Find where the given text appears and provide that cell's center as [X, Y] coordinate. 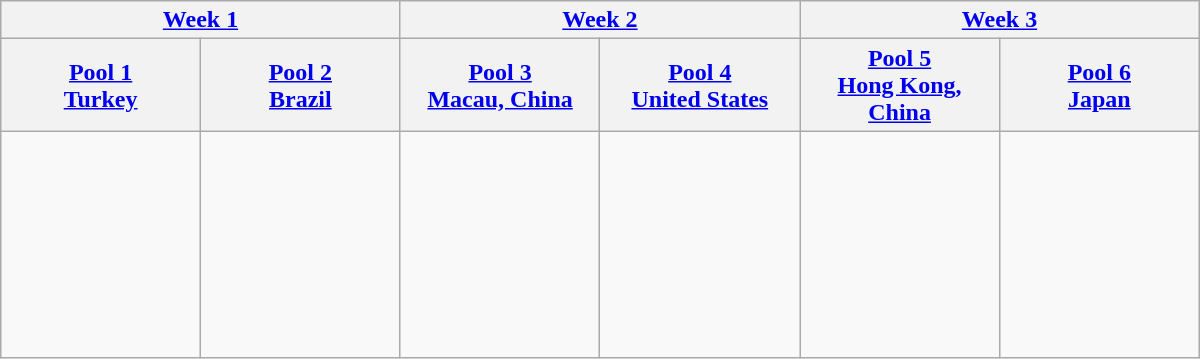
Week 3 [1000, 20]
Pool 6Japan [1099, 85]
Week 1 [200, 20]
Pool 2Brazil [300, 85]
Pool 1Turkey [101, 85]
Week 2 [600, 20]
Pool 5Hong Kong, China [900, 85]
Pool 4United States [700, 85]
Pool 3Macau, China [500, 85]
